Identify which cell holds the provided text, then report its [x, y] central coordinate. 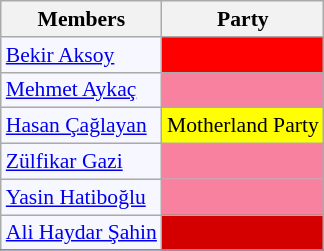
Members [82, 19]
Party [243, 19]
Motherland Party [243, 126]
Zülfikar Gazi [82, 162]
Hasan Çağlayan [82, 126]
Mehmet Aykaç [82, 90]
Bekir Aksoy [82, 55]
Yasin Hatiboğlu [82, 197]
Ali Haydar Şahin [82, 233]
